Scan for the cell matching the given text and deliver its [x, y] coordinate at center. 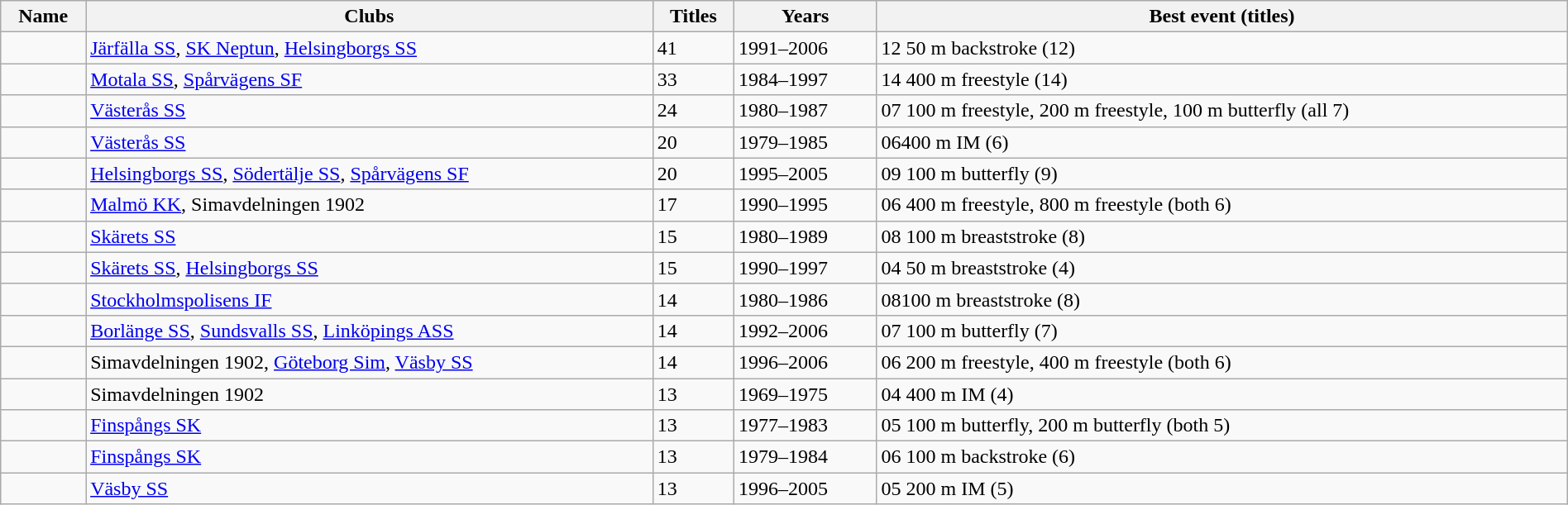
Borlänge SS, Sundsvalls SS, Linköpings ASS [370, 331]
1990–1997 [806, 268]
1996–2006 [806, 362]
05 200 m IM (5) [1222, 488]
1980–1989 [806, 236]
Väsby SS [370, 488]
Years [806, 17]
Skärets SS [370, 236]
Name [43, 17]
1992–2006 [806, 331]
1977–1983 [806, 426]
Skärets SS, Helsingborgs SS [370, 268]
33 [693, 79]
06 400 m freestyle, 800 m freestyle (both 6) [1222, 205]
1980–1986 [806, 299]
Simavdelningen 1902 [370, 394]
Simavdelningen 1902, Göteborg Sim, Väsby SS [370, 362]
05 100 m butterfly, 200 m butterfly (both 5) [1222, 426]
1995–2005 [806, 174]
07 100 m freestyle, 200 m freestyle, 100 m butterfly (all 7) [1222, 111]
12 50 m backstroke (12) [1222, 48]
1990–1995 [806, 205]
1991–2006 [806, 48]
Stockholmspolisens IF [370, 299]
04 400 m IM (4) [1222, 394]
Malmö KK, Simavdelningen 1902 [370, 205]
Helsingborgs SS, Södertälje SS, Spårvägens SF [370, 174]
08100 m breaststroke (8) [1222, 299]
Motala SS, Spårvägens SF [370, 79]
04 50 m breaststroke (4) [1222, 268]
06 100 m backstroke (6) [1222, 457]
08 100 m breaststroke (8) [1222, 236]
07 100 m butterfly (7) [1222, 331]
17 [693, 205]
1979–1985 [806, 142]
1980–1987 [806, 111]
Titles [693, 17]
14 400 m freestyle (14) [1222, 79]
Best event (titles) [1222, 17]
41 [693, 48]
06 200 m freestyle, 400 m freestyle (both 6) [1222, 362]
Clubs [370, 17]
1984–1997 [806, 79]
Järfälla SS, SK Neptun, Helsingborgs SS [370, 48]
06400 m IM (6) [1222, 142]
09 100 m butterfly (9) [1222, 174]
1996–2005 [806, 488]
1979–1984 [806, 457]
1969–1975 [806, 394]
24 [693, 111]
